Output the [x, y] coordinate of the center of the cell containing the given text.  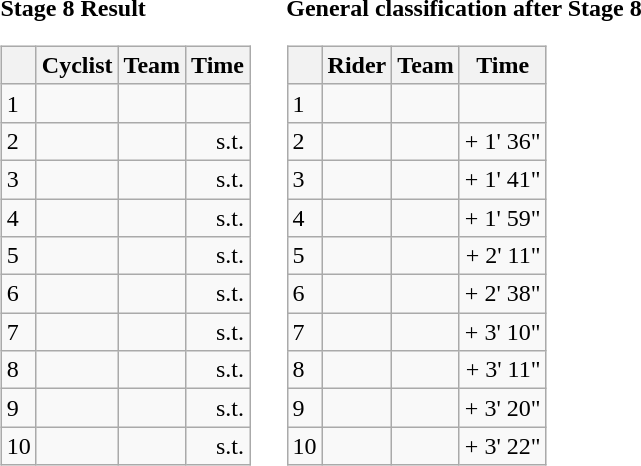
Rider [357, 65]
+ 1' 41" [502, 179]
+ 3' 20" [502, 408]
+ 3' 22" [502, 446]
+ 2' 11" [502, 256]
+ 3' 11" [502, 370]
+ 3' 10" [502, 332]
Cyclist [77, 65]
+ 1' 59" [502, 217]
+ 1' 36" [502, 141]
+ 2' 38" [502, 294]
